Capture the cell that displays the provided text and extract its [x, y] central coordinate. 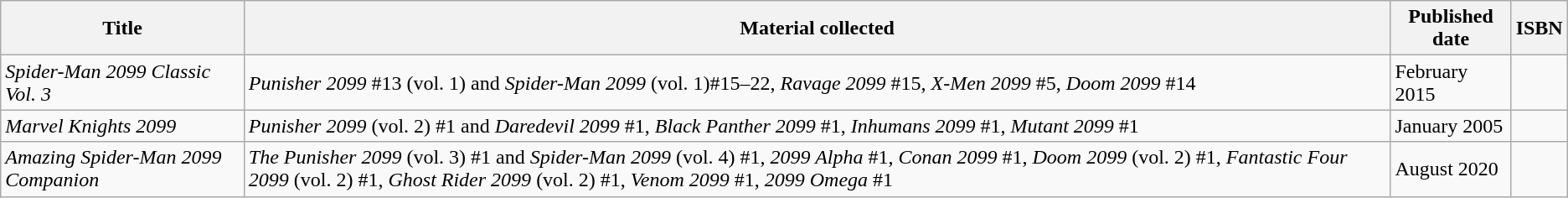
Punisher 2099 (vol. 2) #1 and Daredevil 2099 #1, Black Panther 2099 #1, Inhumans 2099 #1, Mutant 2099 #1 [818, 126]
January 2005 [1451, 126]
Material collected [818, 29]
Spider-Man 2099 Classic Vol. 3 [122, 82]
Published date [1451, 29]
February 2015 [1451, 82]
ISBN [1540, 29]
Amazing Spider-Man 2099 Companion [122, 169]
Punisher 2099 #13 (vol. 1) and Spider-Man 2099 (vol. 1)#15–22, Ravage 2099 #15, X-Men 2099 #5, Doom 2099 #14 [818, 82]
Marvel Knights 2099 [122, 126]
August 2020 [1451, 169]
Title [122, 29]
